Return the [x, y] coordinate for the center point of the cell that contains the specified text.  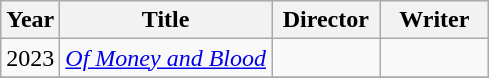
2023 [30, 58]
Title [166, 20]
Of Money and Blood [166, 58]
Year [30, 20]
Writer [434, 20]
Director [326, 20]
